For the text-containing cell, return its midpoint in [X, Y] coordinate format. 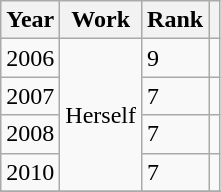
2006 [30, 58]
2007 [30, 96]
Rank [176, 20]
Year [30, 20]
Work [101, 20]
2008 [30, 134]
Herself [101, 115]
9 [176, 58]
2010 [30, 172]
